For the text-containing cell, return its midpoint in [x, y] coordinate format. 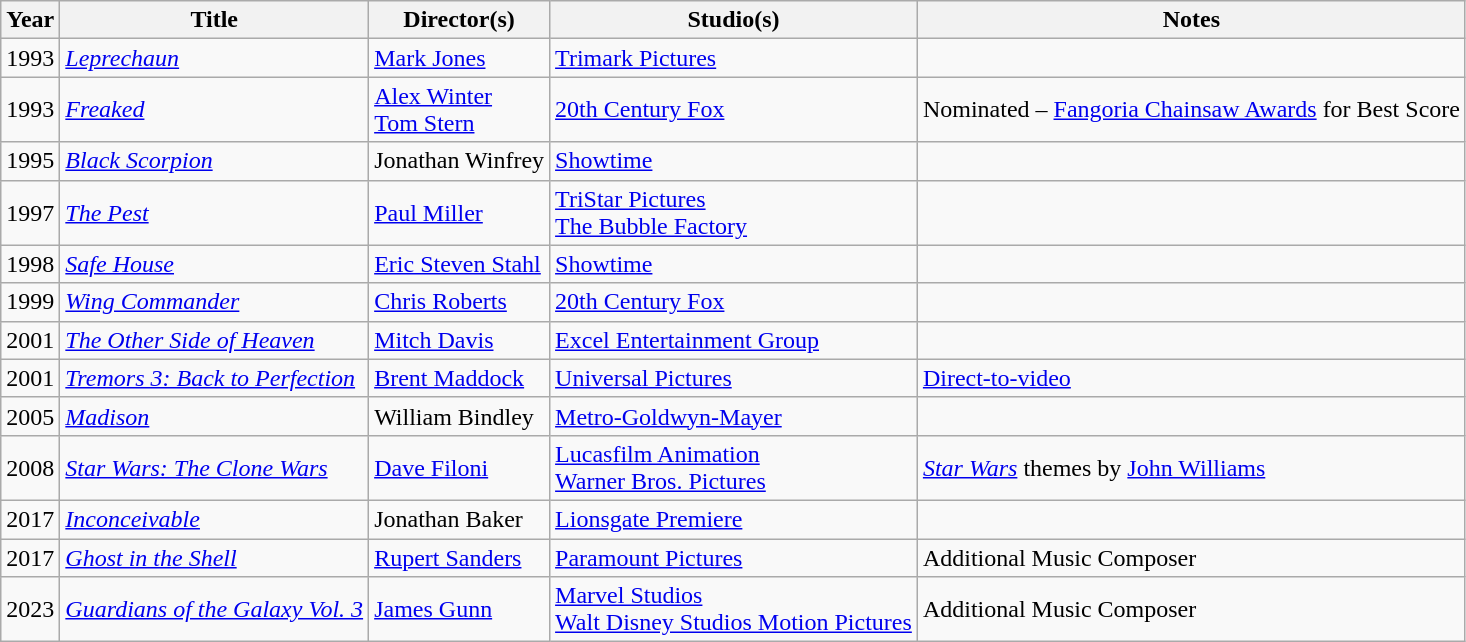
Lionsgate Premiere [734, 519]
Eric Steven Stahl [460, 264]
James Gunn [460, 610]
William Bindley [460, 416]
Jonathan Baker [460, 519]
Star Wars themes by John Williams [1191, 468]
Madison [214, 416]
1995 [30, 161]
Mitch Davis [460, 340]
Title [214, 20]
Star Wars: The Clone Wars [214, 468]
2005 [30, 416]
2023 [30, 610]
Jonathan Winfrey [460, 161]
Excel Entertainment Group [734, 340]
Freaked [214, 110]
Brent Maddock [460, 378]
1998 [30, 264]
TriStar PicturesThe Bubble Factory [734, 212]
Paramount Pictures [734, 557]
Notes [1191, 20]
Marvel StudiosWalt Disney Studios Motion Pictures [734, 610]
1997 [30, 212]
Studio(s) [734, 20]
Nominated – Fangoria Chainsaw Awards for Best Score [1191, 110]
Tremors 3: Back to Perfection [214, 378]
Wing Commander [214, 302]
Alex WinterTom Stern [460, 110]
Black Scorpion [214, 161]
Guardians of the Galaxy Vol. 3 [214, 610]
Director(s) [460, 20]
The Other Side of Heaven [214, 340]
Ghost in the Shell [214, 557]
Paul Miller [460, 212]
2008 [30, 468]
Year [30, 20]
Mark Jones [460, 58]
Dave Filoni [460, 468]
Rupert Sanders [460, 557]
Inconceivable [214, 519]
Chris Roberts [460, 302]
Direct-to-video [1191, 378]
Universal Pictures [734, 378]
1999 [30, 302]
The Pest [214, 212]
Safe House [214, 264]
Trimark Pictures [734, 58]
Leprechaun [214, 58]
Lucasfilm AnimationWarner Bros. Pictures [734, 468]
Metro-Goldwyn-Mayer [734, 416]
